Identify which cell holds the provided text, then report its [X, Y] central coordinate. 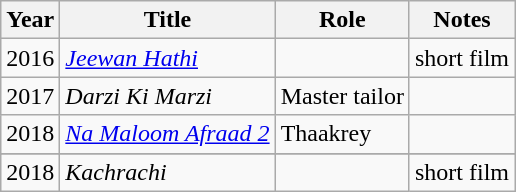
Role [342, 20]
2016 [30, 58]
Title [168, 20]
Notes [462, 20]
Na Maloom Afraad 2 [168, 134]
2017 [30, 96]
Master tailor [342, 96]
Kachrachi [168, 172]
Darzi Ki Marzi [168, 96]
Year [30, 20]
Jeewan Hathi [168, 58]
Thaakrey [342, 134]
